Return [X, Y] of the center of cell containing provided text 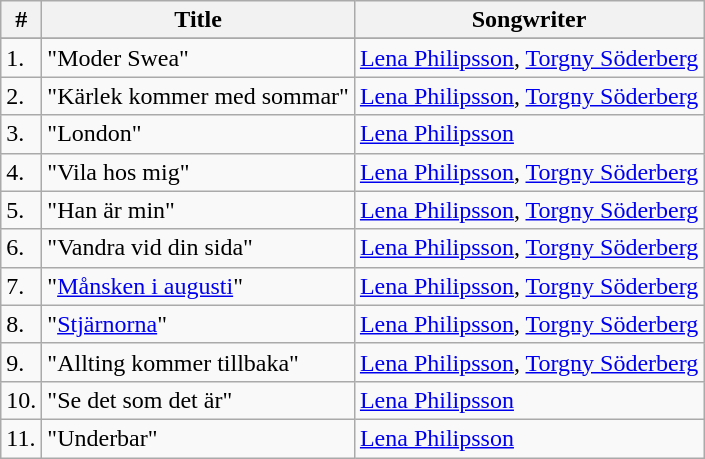
"Kärlek kommer med sommar" [198, 96]
"Han är min" [198, 210]
2. [22, 96]
"Månsken i augusti" [198, 286]
6. [22, 248]
"Underbar" [198, 438]
"Se det som det är" [198, 400]
"Moder Swea" [198, 58]
Title [198, 20]
# [22, 20]
"Vila hos mig" [198, 172]
8. [22, 324]
"Vandra vid din sida" [198, 248]
7. [22, 286]
1. [22, 58]
4. [22, 172]
3. [22, 134]
10. [22, 400]
11. [22, 438]
Songwriter [528, 20]
"Stjärnorna" [198, 324]
"Allting kommer tillbaka" [198, 362]
"London" [198, 134]
9. [22, 362]
5. [22, 210]
